Capture the cell that displays the provided text and extract its [x, y] central coordinate. 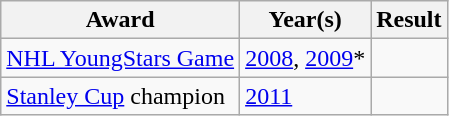
Year(s) [306, 20]
Stanley Cup champion [120, 96]
2011 [306, 96]
Result [409, 20]
NHL YoungStars Game [120, 58]
Award [120, 20]
2008, 2009* [306, 58]
